Detect which cell encompasses the target text, then output its [X, Y] center coordinate. 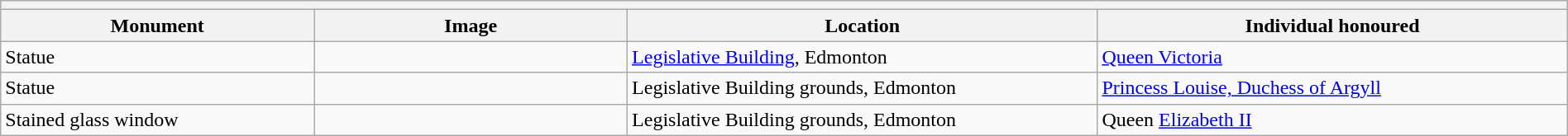
Legislative Building, Edmonton [863, 57]
Queen Elizabeth II [1332, 120]
Queen Victoria [1332, 57]
Individual honoured [1332, 26]
Image [471, 26]
Location [863, 26]
Stained glass window [157, 120]
Princess Louise, Duchess of Argyll [1332, 88]
Monument [157, 26]
